Locate the cell with the specified text and output its (X, Y) center coordinate. 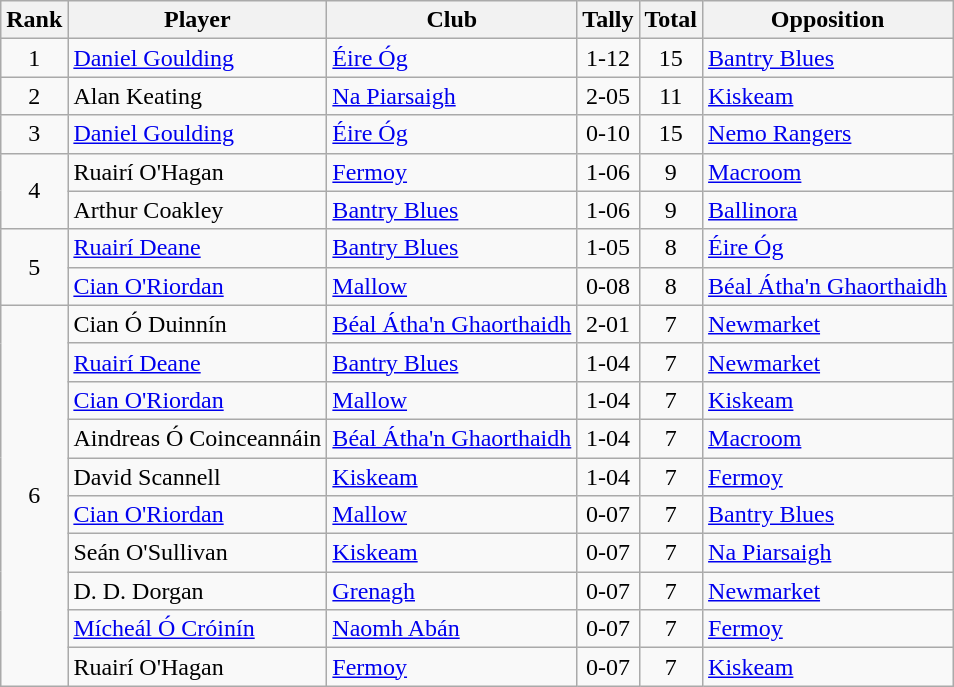
0-10 (608, 134)
Aindreas Ó Coinceannáin (198, 438)
11 (671, 96)
Club (452, 20)
1-12 (608, 58)
2-01 (608, 324)
Player (198, 20)
4 (34, 191)
0-08 (608, 286)
Mícheál Ó Cróinín (198, 629)
2 (34, 96)
Grenagh (452, 591)
Arthur Coakley (198, 210)
6 (34, 496)
Rank (34, 20)
Opposition (828, 20)
D. D. Dorgan (198, 591)
Naomh Abán (452, 629)
Seán O'Sullivan (198, 553)
2-05 (608, 96)
Nemo Rangers (828, 134)
1-05 (608, 248)
3 (34, 134)
Cian Ó Duinnín (198, 324)
5 (34, 267)
Ballinora (828, 210)
1 (34, 58)
Alan Keating (198, 96)
Tally (608, 20)
Total (671, 20)
David Scannell (198, 477)
